Output the (x, y) coordinate of the center of the cell containing the given text.  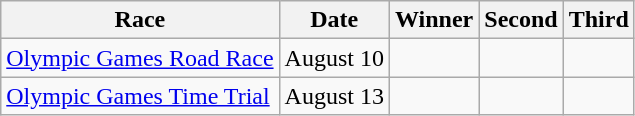
August 10 (334, 58)
Second (521, 20)
Winner (434, 20)
Race (140, 20)
August 13 (334, 96)
Olympic Games Time Trial (140, 96)
Third (598, 20)
Olympic Games Road Race (140, 58)
Date (334, 20)
